Return the (x, y) coordinate for the center point of the cell that contains the specified text.  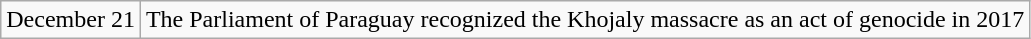
December 21 (71, 20)
The Parliament of Paraguay recognized the Khojaly massacre as an act of genocide in 2017 (584, 20)
